Output the (x, y) coordinate of the center of the cell containing the given text.  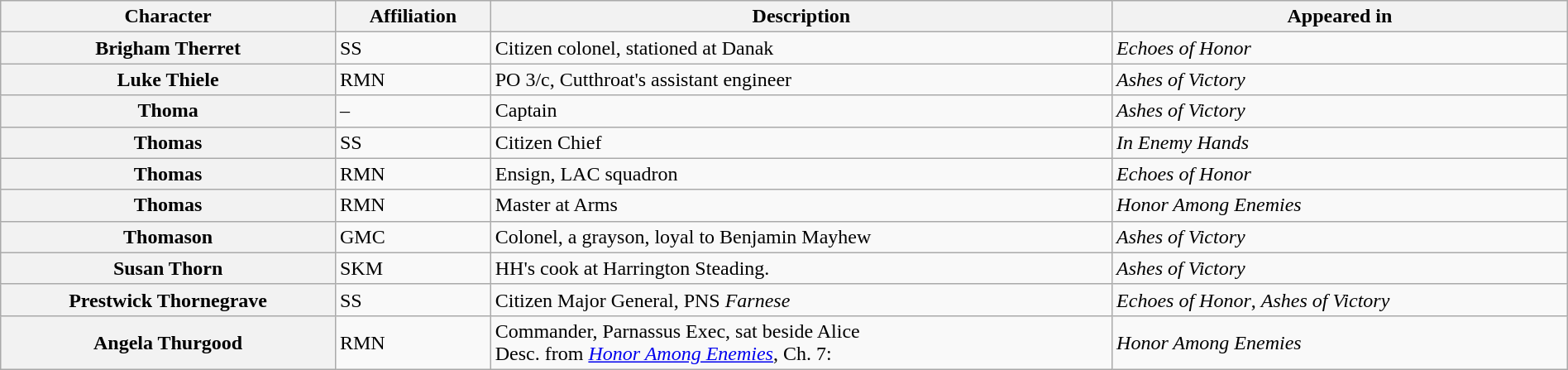
Brigham Therret (169, 48)
Appeared in (1340, 17)
In Enemy Hands (1340, 142)
Character (169, 17)
Angela Thurgood (169, 343)
Thoma (169, 111)
Echoes of Honor, Ashes of Victory (1340, 300)
Affiliation (413, 17)
Luke Thiele (169, 79)
PO 3/c, Cutthroat's assistant engineer (801, 79)
Citizen colonel, stationed at Danak (801, 48)
SKM (413, 268)
Description (801, 17)
Captain (801, 111)
Susan Thorn (169, 268)
GMC (413, 237)
Citizen Chief (801, 142)
– (413, 111)
Colonel, a grayson, loyal to Benjamin Mayhew (801, 237)
Thomason (169, 237)
Citizen Major General, PNS Farnese (801, 300)
Master at Arms (801, 205)
Commander, Parnassus Exec, sat beside AliceDesc. from Honor Among Enemies, Ch. 7: (801, 343)
Prestwick Thornegrave (169, 300)
HH's cook at Harrington Steading. (801, 268)
Ensign, LAC squadron (801, 174)
